For the text-containing cell, return its midpoint in (X, Y) coordinate format. 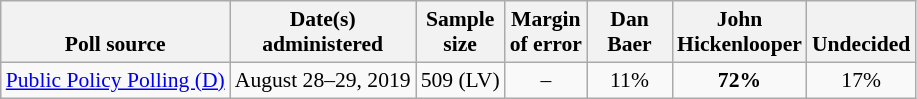
– (546, 80)
DanBaer (630, 32)
JohnHickenlooper (740, 32)
Undecided (861, 32)
Poll source (116, 32)
509 (LV) (460, 80)
Date(s)administered (323, 32)
Samplesize (460, 32)
17% (861, 80)
Public Policy Polling (D) (116, 80)
August 28–29, 2019 (323, 80)
Marginof error (546, 32)
72% (740, 80)
11% (630, 80)
